Scan for the cell matching the given text and deliver its (X, Y) coordinate at center. 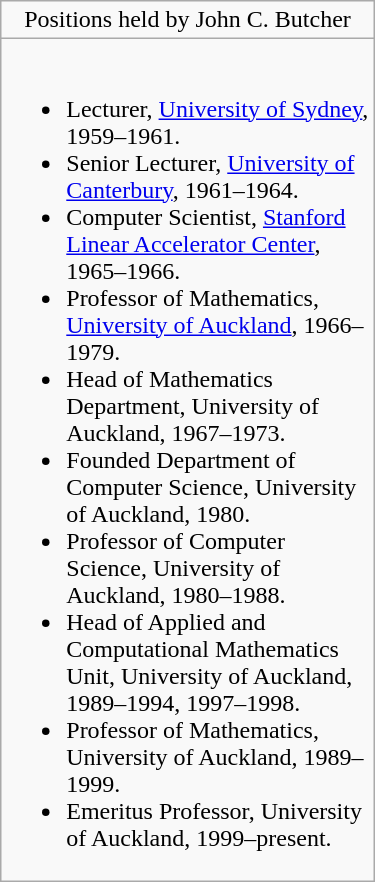
Positions held by John C. Butcher (188, 20)
